Return [x, y] of the center of cell containing provided text 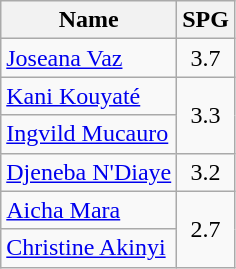
Djeneba N'Diaye [89, 172]
3.3 [206, 115]
Christine Akinyi [89, 248]
3.2 [206, 172]
Name [89, 20]
2.7 [206, 229]
3.7 [206, 58]
Aicha Mara [89, 210]
Joseana Vaz [89, 58]
SPG [206, 20]
Kani Kouyaté [89, 96]
Ingvild Mucauro [89, 134]
